Search for the cell housing the specified text and yield its [x, y] center coordinate. 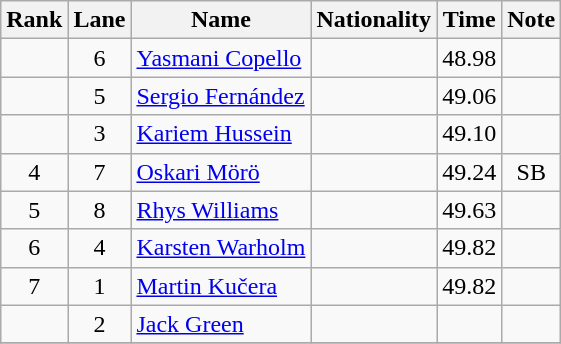
Sergio Fernández [221, 96]
Time [470, 20]
Karsten Warholm [221, 248]
Rhys Williams [221, 210]
8 [100, 210]
49.24 [470, 172]
49.63 [470, 210]
49.06 [470, 96]
Oskari Mörö [221, 172]
48.98 [470, 58]
Nationality [374, 20]
49.10 [470, 134]
2 [100, 324]
SB [532, 172]
Name [221, 20]
Note [532, 20]
Jack Green [221, 324]
Rank [34, 20]
Kariem Hussein [221, 134]
Martin Kučera [221, 286]
3 [100, 134]
Yasmani Copello [221, 58]
1 [100, 286]
Lane [100, 20]
